From the cell containing the given text, extract its center point as [X, Y] coordinate. 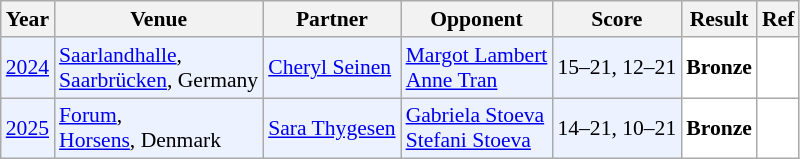
Saarlandhalle,Saarbrücken, Germany [158, 68]
Cheryl Seinen [332, 68]
Forum,Horsens, Denmark [158, 128]
Ref [778, 19]
Score [616, 19]
Result [719, 19]
Margot Lambert Anne Tran [477, 68]
2025 [28, 128]
14–21, 10–21 [616, 128]
2024 [28, 68]
Opponent [477, 19]
Sara Thygesen [332, 128]
Venue [158, 19]
Partner [332, 19]
Year [28, 19]
Gabriela Stoeva Stefani Stoeva [477, 128]
15–21, 12–21 [616, 68]
